Scan for the cell matching the given text and deliver its (x, y) coordinate at center. 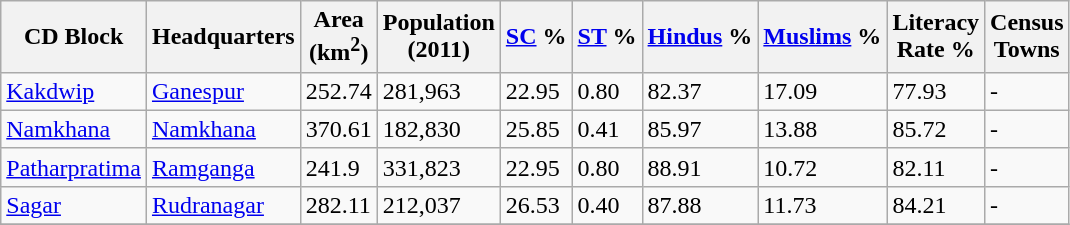
SC % (536, 37)
25.85 (536, 129)
10.72 (822, 167)
Area(km2) (338, 37)
82.37 (700, 91)
Muslims % (822, 37)
370.61 (338, 129)
212,037 (438, 205)
82.11 (936, 167)
Ganespur (223, 91)
26.53 (536, 205)
88.91 (700, 167)
Population(2011) (438, 37)
252.74 (338, 91)
282.11 (338, 205)
Kakdwip (74, 91)
331,823 (438, 167)
CensusTowns (1027, 37)
Patharpratima (74, 167)
182,830 (438, 129)
Ramganga (223, 167)
85.72 (936, 129)
Literacy Rate % (936, 37)
13.88 (822, 129)
CD Block (74, 37)
Rudranagar (223, 205)
Hindus % (700, 37)
Sagar (74, 205)
87.88 (700, 205)
17.09 (822, 91)
11.73 (822, 205)
85.97 (700, 129)
0.41 (607, 129)
241.9 (338, 167)
77.93 (936, 91)
Headquarters (223, 37)
ST % (607, 37)
84.21 (936, 205)
0.40 (607, 205)
281,963 (438, 91)
